Capture the cell that displays the provided text and extract its (x, y) central coordinate. 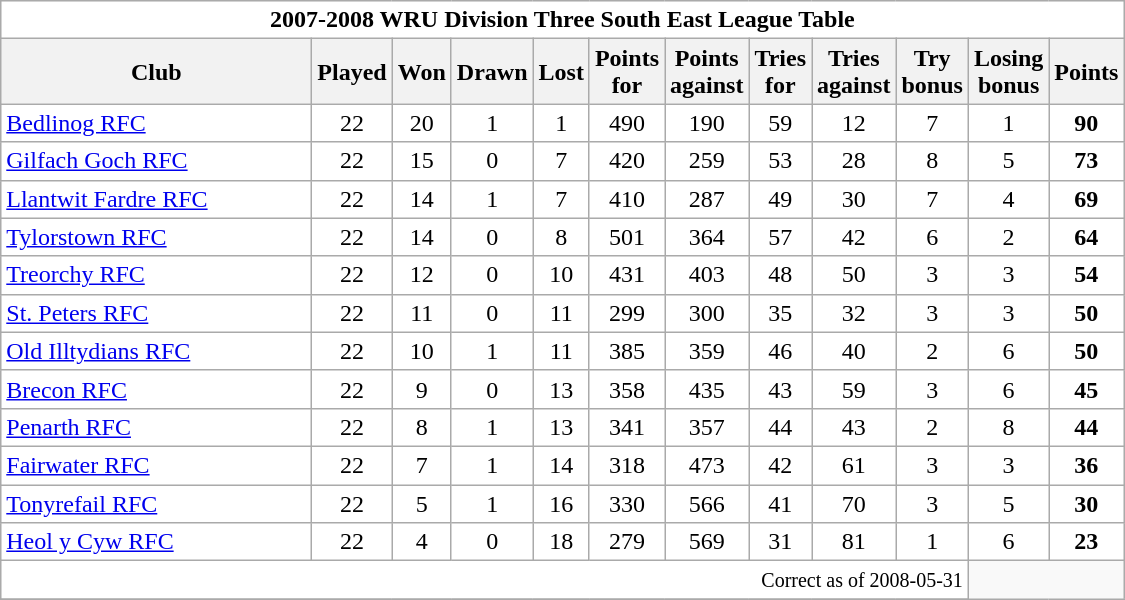
Penarth RFC (156, 427)
48 (780, 275)
70 (854, 503)
358 (626, 389)
Correct as of 2008-05-31 (485, 580)
341 (626, 427)
2007-2008 WRU Division Three South East League Table (562, 20)
57 (780, 237)
299 (626, 313)
81 (854, 542)
569 (706, 542)
403 (706, 275)
40 (854, 351)
259 (706, 161)
35 (780, 313)
Points against (706, 72)
473 (706, 465)
20 (422, 123)
28 (854, 161)
23 (1086, 542)
318 (626, 465)
490 (626, 123)
300 (706, 313)
61 (854, 465)
420 (626, 161)
Points for (626, 72)
46 (780, 351)
Try bonus (932, 72)
9 (422, 389)
Tonyrefail RFC (156, 503)
Club (156, 72)
Brecon RFC (156, 389)
Tries for (780, 72)
Tylorstown RFC (156, 237)
359 (706, 351)
64 (1086, 237)
Fairwater RFC (156, 465)
357 (706, 427)
90 (1086, 123)
73 (1086, 161)
287 (706, 199)
41 (780, 503)
Llantwit Fardre RFC (156, 199)
Gilfach Goch RFC (156, 161)
Bedlinog RFC (156, 123)
45 (1086, 389)
431 (626, 275)
69 (1086, 199)
Treorchy RFC (156, 275)
Tries against (854, 72)
St. Peters RFC (156, 313)
Played (352, 72)
330 (626, 503)
Drawn (492, 72)
Old Illtydians RFC (156, 351)
410 (626, 199)
36 (1086, 465)
31 (780, 542)
Lost (561, 72)
Heol y Cyw RFC (156, 542)
501 (626, 237)
53 (780, 161)
49 (780, 199)
Losing bonus (1008, 72)
279 (626, 542)
566 (706, 503)
54 (1086, 275)
Points (1086, 72)
32 (854, 313)
190 (706, 123)
435 (706, 389)
364 (706, 237)
16 (561, 503)
18 (561, 542)
15 (422, 161)
Won (422, 72)
385 (626, 351)
